From the cell containing the given text, extract its center point as [x, y] coordinate. 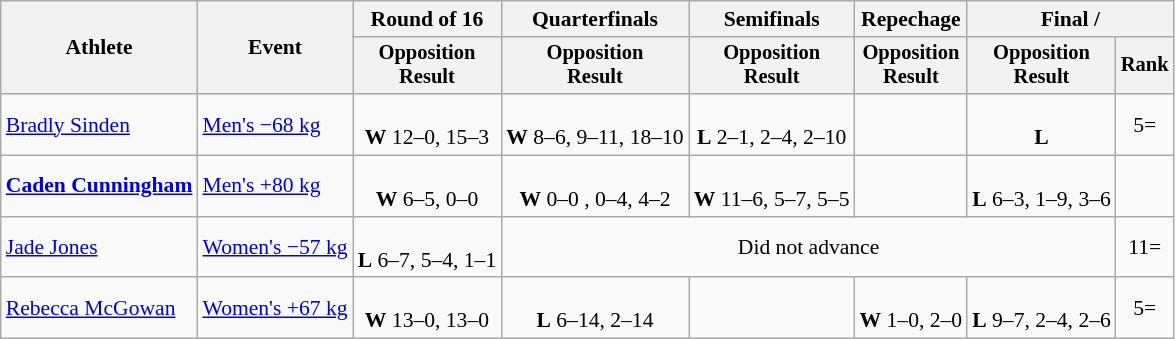
L 6–7, 5–4, 1–1 [428, 248]
Women's +67 kg [274, 308]
Event [274, 48]
Quarterfinals [594, 19]
11= [1145, 248]
L 6–3, 1–9, 3–6 [1042, 186]
Jade Jones [100, 248]
Did not advance [808, 248]
Final / [1070, 19]
W 13–0, 13–0 [428, 308]
Round of 16 [428, 19]
Men's −68 kg [274, 124]
W 0–0 , 0–4, 4–2 [594, 186]
Rank [1145, 66]
Bradly Sinden [100, 124]
W 6–5, 0–0 [428, 186]
W 1–0, 2–0 [912, 308]
Athlete [100, 48]
W 8–6, 9–11, 18–10 [594, 124]
W 12–0, 15–3 [428, 124]
Men's +80 kg [274, 186]
Semifinals [772, 19]
L 9–7, 2–4, 2–6 [1042, 308]
Women's −57 kg [274, 248]
W 11–6, 5–7, 5–5 [772, 186]
Caden Cunningham [100, 186]
L 2–1, 2–4, 2–10 [772, 124]
L [1042, 124]
Repechage [912, 19]
Rebecca McGowan [100, 308]
L 6–14, 2–14 [594, 308]
